Output the (x, y) coordinate of the center of the cell containing the given text.  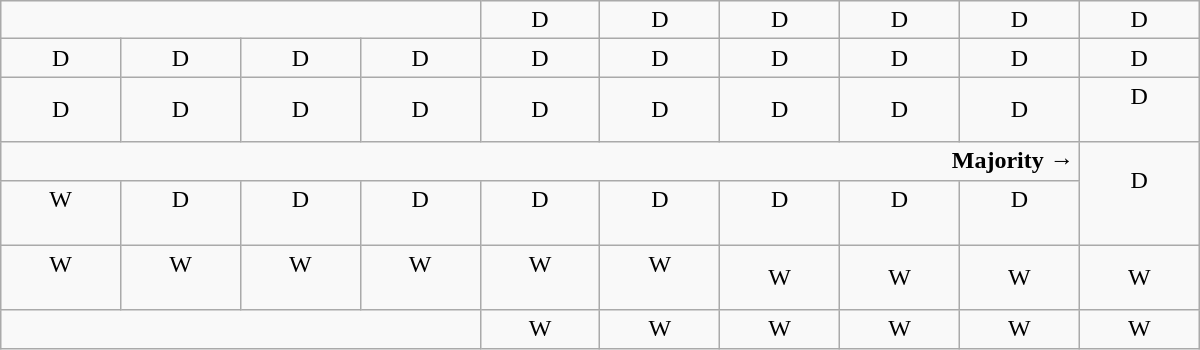
Majority → (540, 161)
